Provide the [x, y] coordinate of the cell's center where the given text is located.  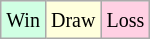
Draw [72, 20]
Loss [126, 20]
Win [24, 20]
